Scan for the cell matching the given text and deliver its (x, y) coordinate at center. 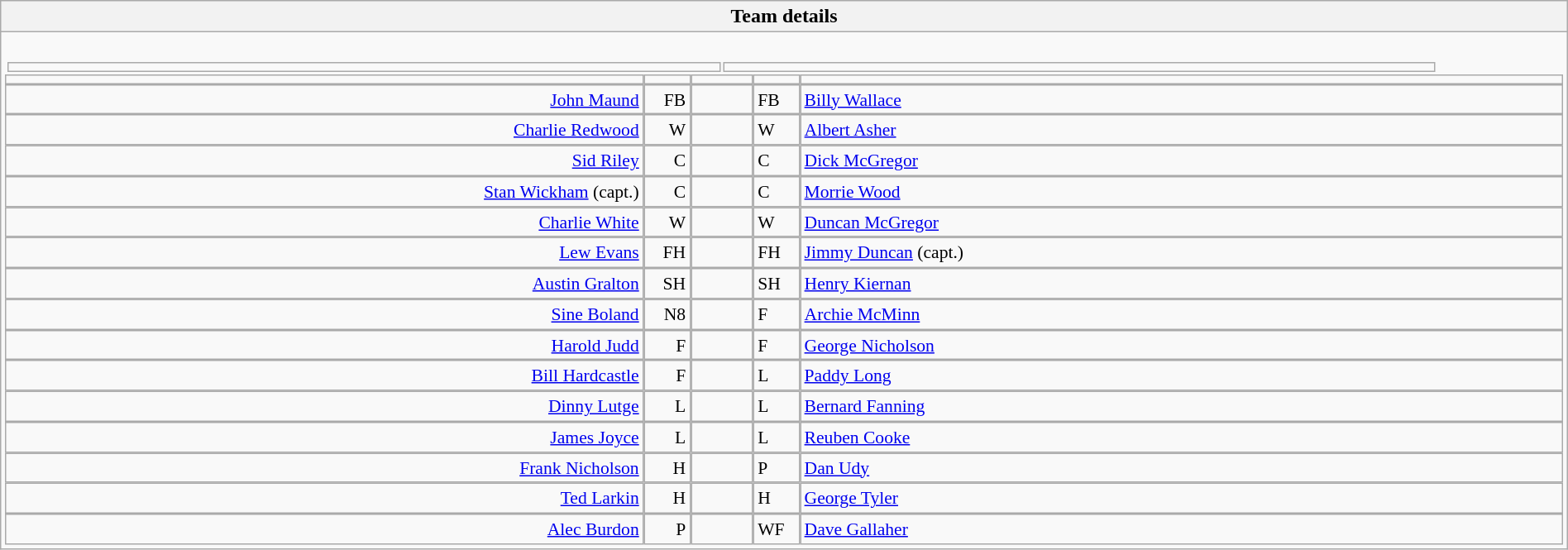
Dan Udy (1181, 468)
Sid Riley (324, 160)
Albert Asher (1181, 131)
Charlie White (324, 222)
Bill Hardcastle (324, 375)
Sine Boland (324, 314)
WF (776, 529)
Stan Wickham (capt.) (324, 192)
Bernard Fanning (1181, 407)
Ted Larkin (324, 498)
George Tyler (1181, 498)
Dinny Lutge (324, 407)
Morrie Wood (1181, 192)
Duncan McGregor (1181, 222)
Reuben Cooke (1181, 437)
Jimmy Duncan (capt.) (1181, 253)
Henry Kiernan (1181, 283)
Lew Evans (324, 253)
Austin Gralton (324, 283)
Team details (784, 17)
Billy Wallace (1181, 99)
Harold Judd (324, 346)
James Joyce (324, 437)
N8 (667, 314)
Alec Burdon (324, 529)
Paddy Long (1181, 375)
Dave Gallaher (1181, 529)
George Nicholson (1181, 346)
Charlie Redwood (324, 131)
Frank Nicholson (324, 468)
Archie McMinn (1181, 314)
John Maund (324, 99)
Dick McGregor (1181, 160)
